Find where the given text appears and provide that cell's center as (X, Y) coordinate. 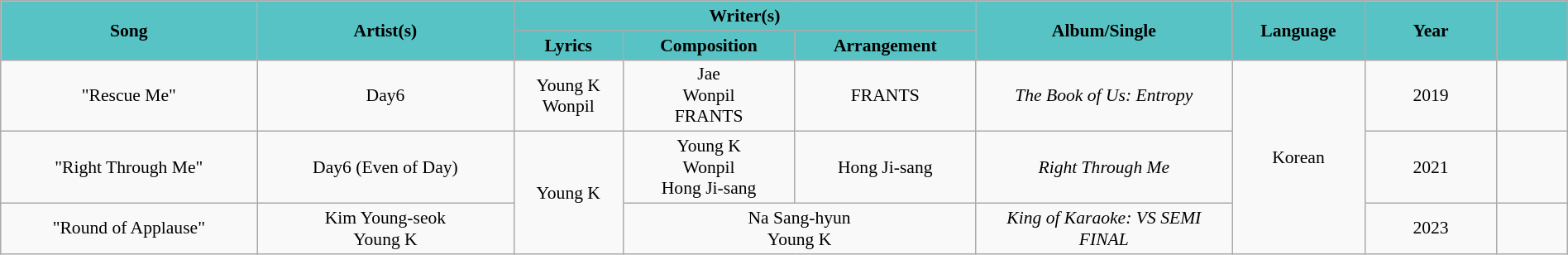
Hong Ji-sang (885, 167)
Kim Young-seokYoung K (385, 229)
2023 (1431, 229)
Language (1298, 30)
"Right Through Me" (129, 167)
"Rescue Me" (129, 96)
FRANTS (885, 96)
Arrangement (885, 45)
"Round of Applause" (129, 229)
Right Through Me (1104, 167)
Album/Single (1104, 30)
Young K (568, 193)
Na Sang-hyunYoung K (799, 229)
The Book of Us: Entropy (1104, 96)
Day6 (385, 96)
Young KWonpilHong Ji-sang (708, 167)
Song (129, 30)
Young KWonpil (568, 96)
Artist(s) (385, 30)
2019 (1431, 96)
King of Karaoke: VS SEMI FINAL (1104, 229)
JaeWonpilFRANTS (708, 96)
Korean (1298, 156)
Composition (708, 45)
Lyrics (568, 45)
Writer(s) (744, 16)
Year (1431, 30)
2021 (1431, 167)
Day6 (Even of Day) (385, 167)
